Extract the (x, y) coordinate from the center of the cell holding the provided text.  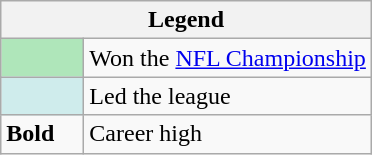
Legend (186, 20)
Career high (228, 134)
Led the league (228, 96)
Won the NFL Championship (228, 58)
Bold (42, 134)
